Return (X, Y) of the center of cell containing provided text 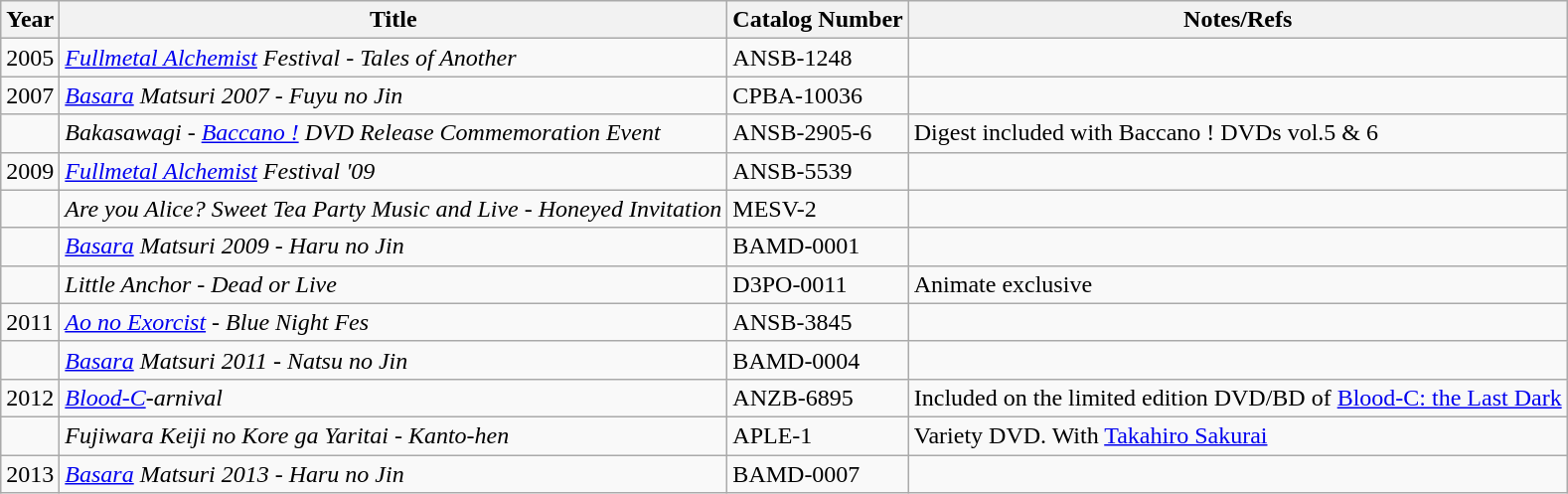
APLE-1 (818, 435)
Fullmetal Alchemist Festival '09 (393, 171)
2011 (30, 322)
MESV-2 (818, 209)
Notes/Refs (1238, 20)
2005 (30, 58)
2013 (30, 474)
CPBA-10036 (818, 95)
Year (30, 20)
Blood-C-arnival (393, 398)
D3PO-0011 (818, 284)
Digest included with Baccano ! DVDs vol.5 & 6 (1238, 133)
Fujiwara Keiji no Kore ga Yaritai - Kanto-hen (393, 435)
ANSB-5539 (818, 171)
Title (393, 20)
2012 (30, 398)
BAMD-0001 (818, 247)
Fullmetal Alchemist Festival - Tales of Another (393, 58)
Basara Matsuri 2007 - Fuyu no Jin (393, 95)
Basara Matsuri 2013 - Haru no Jin (393, 474)
ANSB-2905-6 (818, 133)
2009 (30, 171)
ANSB-1248 (818, 58)
Catalog Number (818, 20)
Variety DVD. With Takahiro Sakurai (1238, 435)
Are you Alice? Sweet Tea Party Music and Live - Honeyed Invitation (393, 209)
Basara Matsuri 2011 - Natsu no Jin (393, 360)
2007 (30, 95)
Ao no Exorcist - Blue Night Fes (393, 322)
BAMD-0007 (818, 474)
Little Anchor - Dead or Live (393, 284)
Included on the limited edition DVD/BD of Blood-C: the Last Dark (1238, 398)
ANSB-3845 (818, 322)
Bakasawagi - Baccano ! DVD Release Commemoration Event (393, 133)
BAMD-0004 (818, 360)
Animate exclusive (1238, 284)
ANZB-6895 (818, 398)
Basara Matsuri 2009 - Haru no Jin (393, 247)
